For the text-containing cell, return its midpoint in [X, Y] coordinate format. 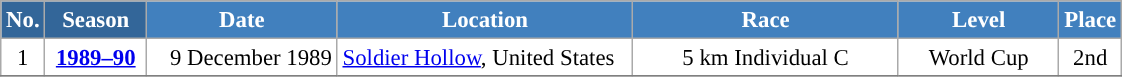
2nd [1090, 58]
9 December 1989 [242, 58]
1989–90 [96, 58]
Race [766, 20]
Date [242, 20]
No. [23, 20]
Place [1090, 20]
World Cup [978, 58]
Soldier Hollow, United States [485, 58]
1 [23, 58]
Level [978, 20]
Season [96, 20]
Location [485, 20]
5 km Individual C [766, 58]
